From the cell containing the given text, extract its center point as (X, Y) coordinate. 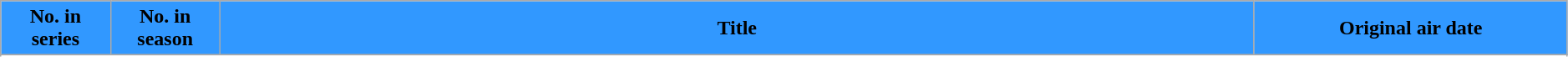
No. inseason (165, 28)
Original air date (1410, 28)
Title (737, 28)
No. inseries (55, 28)
